From the cell containing the given text, extract its center point as (x, y) coordinate. 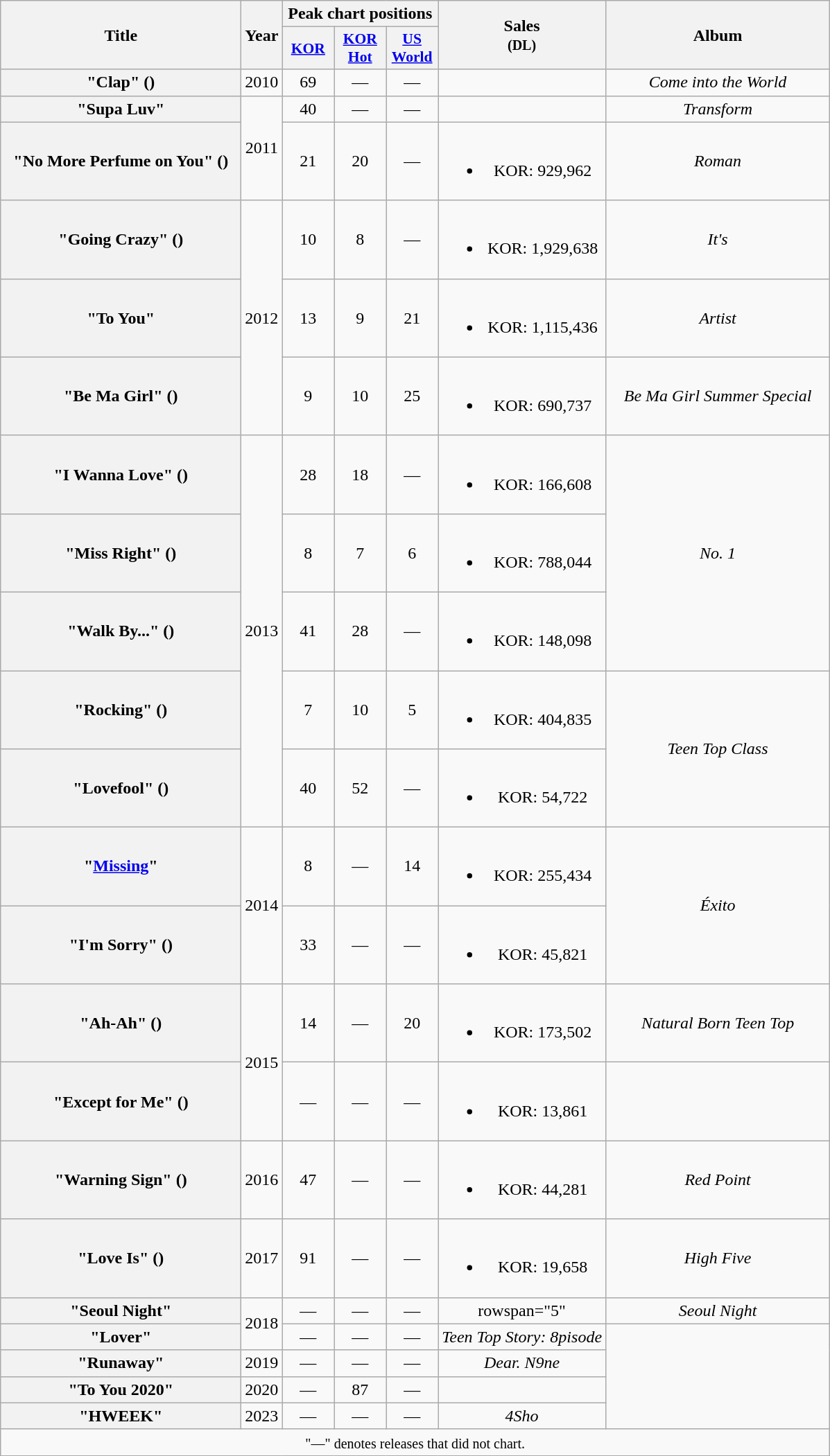
5 (412, 710)
"I Wanna Love" () (121, 474)
KOR: 19,658 (522, 1258)
"Seoul Night" (121, 1310)
KOR: 54,722 (522, 789)
KOR: 148,098 (522, 631)
KOR (308, 49)
"Lover" (121, 1337)
KOR: 929,962 (522, 161)
25 (412, 396)
2020 (262, 1389)
2012 (262, 317)
87 (361, 1389)
Dear. N9ne (522, 1363)
Seoul Night (718, 1310)
Artist (718, 317)
47 (308, 1179)
"—" denotes releases that did not chart. (415, 1442)
Transform (718, 109)
2019 (262, 1363)
Roman (718, 161)
18 (361, 474)
"To You 2020" (121, 1389)
Sales(DL) (522, 35)
High Five (718, 1258)
6 (412, 553)
Album (718, 35)
It's (718, 240)
rowspan="5" (522, 1310)
KOR: 255,434 (522, 866)
Éxito (718, 906)
No. 1 (718, 553)
41 (308, 631)
Peak chart positions (361, 14)
13 (308, 317)
Come into the World (718, 82)
"No More Perfume on You" () (121, 161)
"I'm Sorry" () (121, 945)
2015 (262, 1062)
Teen Top Class (718, 749)
"Rocking" () (121, 710)
"HWEEK" (121, 1416)
KOR: 1,115,436 (522, 317)
Be Ma Girl Summer Special (718, 396)
KOR: 788,044 (522, 553)
"Warning Sign" () (121, 1179)
4Sho (522, 1416)
2017 (262, 1258)
2018 (262, 1324)
"Going Crazy" () (121, 240)
2016 (262, 1179)
52 (361, 789)
KORHot (361, 49)
"Except for Me" () (121, 1102)
KOR: 404,835 (522, 710)
91 (308, 1258)
KOR: 173,502 (522, 1023)
KOR: 690,737 (522, 396)
2014 (262, 906)
Title (121, 35)
2010 (262, 82)
KOR: 44,281 (522, 1179)
"Walk By..." () (121, 631)
2013 (262, 631)
USWorld (412, 49)
"Be Ma Girl" () (121, 396)
"Ah-Ah" () (121, 1023)
"Lovefool" () (121, 789)
"Miss Right" () (121, 553)
KOR: 166,608 (522, 474)
Year (262, 35)
Teen Top Story: 8pisode (522, 1337)
"Missing" (121, 866)
KOR: 1,929,638 (522, 240)
KOR: 13,861 (522, 1102)
"Love Is" () (121, 1258)
"To You" (121, 317)
KOR: 45,821 (522, 945)
Natural Born Teen Top (718, 1023)
"Clap" () (121, 82)
"Supa Luv" (121, 109)
"Runaway" (121, 1363)
2023 (262, 1416)
69 (308, 82)
Red Point (718, 1179)
2011 (262, 148)
33 (308, 945)
